Provide the (x, y) coordinate of the cell's center where the given text is located.  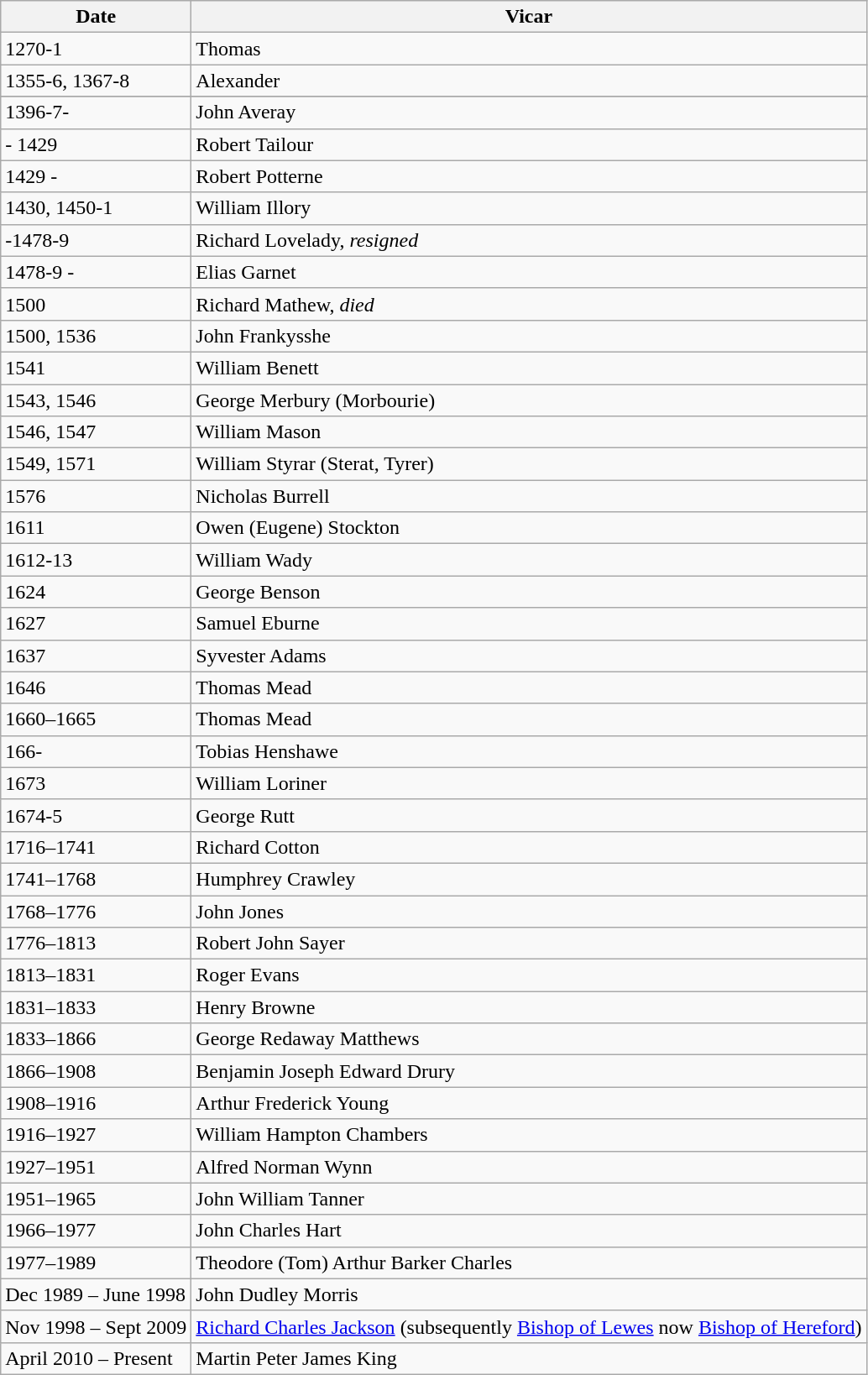
1741–1768 (96, 879)
John Averay (529, 112)
1768–1776 (96, 911)
1673 (96, 783)
1541 (96, 368)
George Benson (529, 592)
Thomas (529, 49)
1831–1833 (96, 1007)
1627 (96, 624)
William Styrar (Sterat, Tyrer) (529, 464)
April 2010 – Present (96, 1358)
Alexander (529, 81)
1624 (96, 592)
1543, 1546 (96, 400)
Alfred Norman Wynn (529, 1167)
William Illory (529, 208)
1270-1 (96, 49)
William Hampton Chambers (529, 1135)
1833–1866 (96, 1039)
George Rutt (529, 815)
John Frankysshe (529, 336)
William Mason (529, 432)
John William Tanner (529, 1199)
Arthur Frederick Young (529, 1103)
Robert Potterne (529, 176)
Benjamin Joseph Edward Drury (529, 1071)
1660–1665 (96, 719)
1611 (96, 528)
1549, 1571 (96, 464)
1637 (96, 656)
1866–1908 (96, 1071)
1478-9 - (96, 272)
George Redaway Matthews (529, 1039)
John Charles Hart (529, 1231)
George Merbury (Morbourie) (529, 400)
John Jones (529, 911)
Richard Cotton (529, 847)
1716–1741 (96, 847)
1500, 1536 (96, 336)
1546, 1547 (96, 432)
1908–1916 (96, 1103)
Elias Garnet (529, 272)
Syvester Adams (529, 656)
Richard Mathew, died (529, 304)
William Wady (529, 560)
1813–1831 (96, 975)
Vicar (529, 17)
166- (96, 751)
Martin Peter James King (529, 1358)
Robert Tailour (529, 144)
Dec 1989 – June 1998 (96, 1294)
William Loriner (529, 783)
1355-6, 1367-8 (96, 81)
1429 - (96, 176)
Roger Evans (529, 975)
- 1429 (96, 144)
William Benett (529, 368)
Owen (Eugene) Stockton (529, 528)
1612-13 (96, 560)
Date (96, 17)
Theodore (Tom) Arthur Barker Charles (529, 1263)
Humphrey Crawley (529, 879)
Tobias Henshawe (529, 751)
1396-7- (96, 112)
1951–1965 (96, 1199)
-1478-9 (96, 240)
1776–1813 (96, 944)
1674-5 (96, 815)
Henry Browne (529, 1007)
Samuel Eburne (529, 624)
1646 (96, 687)
1430, 1450-1 (96, 208)
1576 (96, 496)
1927–1951 (96, 1167)
Robert John Sayer (529, 944)
Richard Charles Jackson (subsequently Bishop of Lewes now Bishop of Hereford) (529, 1326)
1916–1927 (96, 1135)
1966–1977 (96, 1231)
Nov 1998 – Sept 2009 (96, 1326)
Richard Lovelady, resigned (529, 240)
1500 (96, 304)
John Dudley Morris (529, 1294)
Nicholas Burrell (529, 496)
1977–1989 (96, 1263)
